Return the (x, y) coordinate for the center point of the cell that contains the specified text.  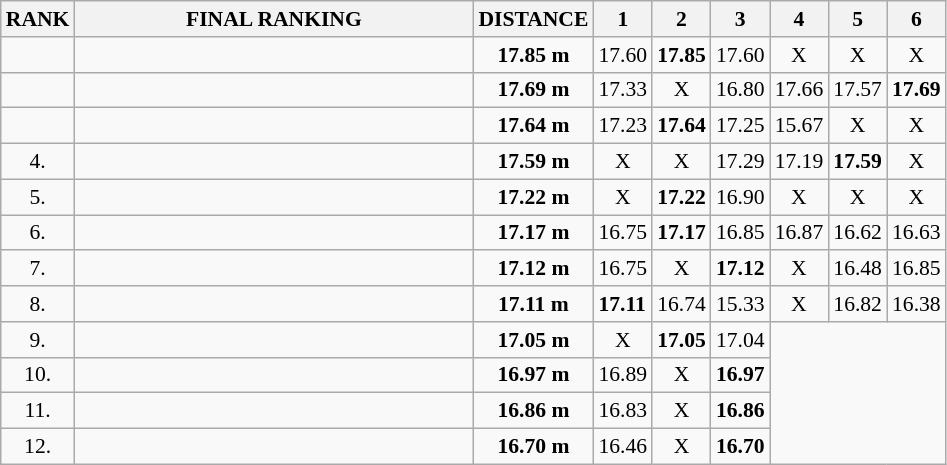
17.59 m (533, 162)
FINAL RANKING (274, 19)
5. (38, 197)
17.23 (622, 126)
16.70 m (533, 447)
17.12 (740, 269)
16.97 (740, 375)
4. (38, 162)
16.82 (858, 304)
16.90 (740, 197)
1 (622, 19)
16.89 (622, 375)
16.80 (740, 90)
17.69 (916, 90)
17.69 m (533, 90)
17.66 (800, 90)
16.83 (622, 411)
17.22 (682, 197)
4 (800, 19)
RANK (38, 19)
16.74 (682, 304)
17.59 (858, 162)
17.11 (622, 304)
16.48 (858, 269)
16.87 (800, 233)
15.33 (740, 304)
12. (38, 447)
17.19 (800, 162)
11. (38, 411)
9. (38, 340)
17.85 m (533, 55)
10. (38, 375)
16.46 (622, 447)
6 (916, 19)
17.85 (682, 55)
15.67 (800, 126)
17.17 (682, 233)
17.05 m (533, 340)
16.86 (740, 411)
17.17 m (533, 233)
16.86 m (533, 411)
5 (858, 19)
17.29 (740, 162)
DISTANCE (533, 19)
16.63 (916, 233)
16.62 (858, 233)
17.57 (858, 90)
3 (740, 19)
17.05 (682, 340)
6. (38, 233)
17.04 (740, 340)
17.22 m (533, 197)
16.38 (916, 304)
17.11 m (533, 304)
16.70 (740, 447)
17.25 (740, 126)
17.12 m (533, 269)
7. (38, 269)
17.33 (622, 90)
16.97 m (533, 375)
8. (38, 304)
17.64 (682, 126)
17.64 m (533, 126)
2 (682, 19)
